Capture the cell that displays the provided text and extract its (X, Y) central coordinate. 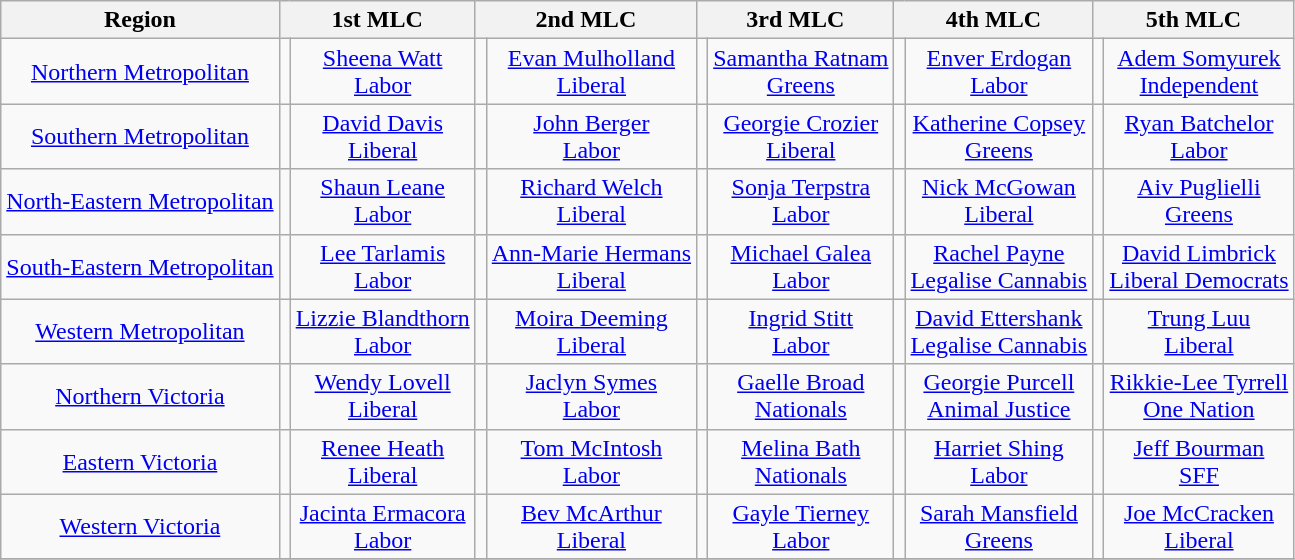
Sonja TerpstraLabor (801, 202)
Rikkie-Lee TyrrellOne Nation (1199, 396)
Bev McArthurLiberal (591, 526)
Enver ErdoganLabor (999, 72)
Harriet ShingLabor (999, 462)
Ann-Marie HermansLiberal (591, 266)
Ryan BatchelorLabor (1199, 136)
1st MLC (377, 20)
Rachel PayneLegalise Cannabis (999, 266)
North-Eastern Metropolitan (140, 202)
Jaclyn SymesLabor (591, 396)
Northern Metropolitan (140, 72)
Renee HeathLiberal (382, 462)
Southern Metropolitan (140, 136)
4th MLC (994, 20)
Gaelle BroadNationals (801, 396)
Sarah MansfieldGreens (999, 526)
5th MLC (1194, 20)
Jacinta ErmacoraLabor (382, 526)
3rd MLC (796, 20)
Joe McCrackenLiberal (1199, 526)
David DavisLiberal (382, 136)
Katherine CopseyGreens (999, 136)
Wendy LovellLiberal (382, 396)
2nd MLC (586, 20)
Eastern Victoria (140, 462)
Tom McIntoshLabor (591, 462)
David EttershankLegalise Cannabis (999, 332)
Nick McGowanLiberal (999, 202)
Moira Deeming Liberal (591, 332)
Samantha RatnamGreens (801, 72)
Georgie CrozierLiberal (801, 136)
John BergerLabor (591, 136)
Gayle TierneyLabor (801, 526)
Richard WelchLiberal (591, 202)
Jeff BourmanSFF (1199, 462)
Western Victoria (140, 526)
Trung LuuLiberal (1199, 332)
Aiv PuglielliGreens (1199, 202)
David LimbrickLiberal Democrats (1199, 266)
Lizzie BlandthornLabor (382, 332)
Georgie PurcellAnimal Justice (999, 396)
Adem SomyurekIndependent (1199, 72)
Sheena WattLabor (382, 72)
Shaun LeaneLabor (382, 202)
South-Eastern Metropolitan (140, 266)
Region (140, 20)
Northern Victoria (140, 396)
Ingrid StittLabor (801, 332)
Lee TarlamisLabor (382, 266)
Evan MulhollandLiberal (591, 72)
Michael GaleaLabor (801, 266)
Melina BathNationals (801, 462)
Western Metropolitan (140, 332)
